Find where the given text appears and provide that cell's center as (X, Y) coordinate. 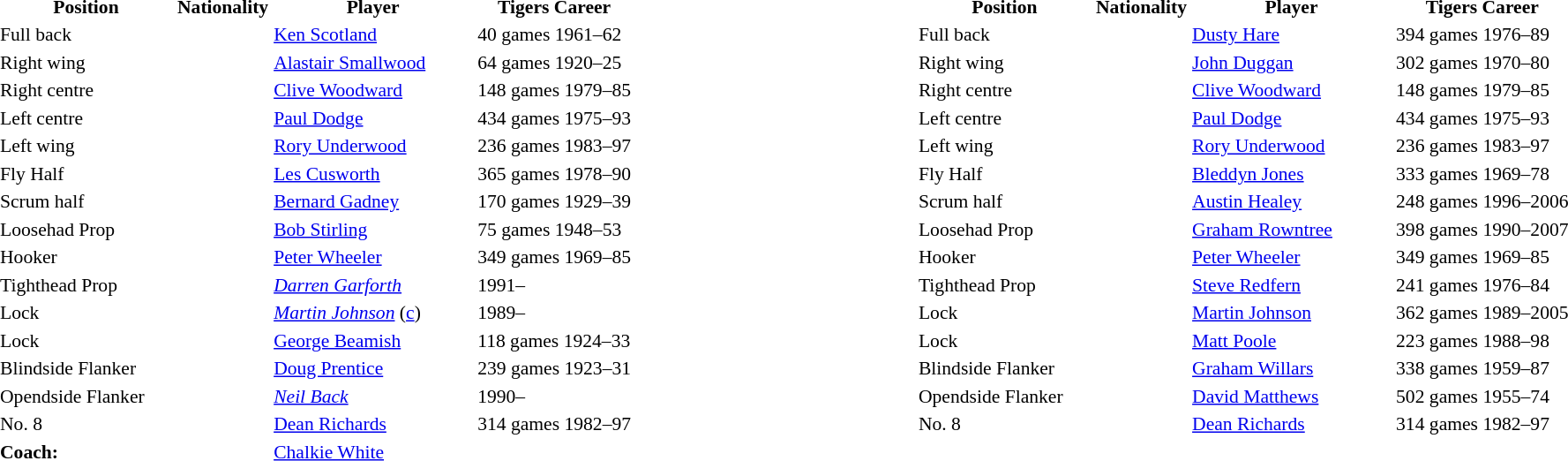
64 games 1920–25 (554, 62)
Fly Half (1004, 173)
Les Cusworth (373, 173)
236 games 1983–97 (554, 146)
George Beamish (373, 341)
148 games 1979–85 (554, 90)
Right wing (1004, 62)
Graham Willars (1292, 368)
75 games 1948–53 (554, 230)
David Matthews (1292, 396)
Matt Poole (1292, 341)
Dusty Hare (1292, 34)
Opendside Flanker (1004, 396)
Neil Back (373, 396)
Left wing (1004, 146)
Ken Scotland (373, 34)
Alastair Smallwood (373, 62)
170 games 1929–39 (554, 201)
Steve Redfern (1292, 284)
Full back (1004, 34)
Hooker (1004, 257)
434 games 1975–93 (554, 118)
1989– (554, 313)
365 games 1978–90 (554, 173)
No. 8 (1004, 424)
Bernard Gadney (373, 201)
1990– (554, 396)
40 games 1961–62 (554, 34)
Scrum half (1004, 201)
Bob Stirling (373, 230)
Left centre (1004, 118)
Graham Rowntree (1292, 230)
1991– (554, 284)
Darren Garforth (373, 284)
Bleddyn Jones (1292, 173)
314 games 1982–97 (554, 424)
Martin Johnson (c) (373, 313)
Austin Healey (1292, 201)
John Duggan (1292, 62)
239 games 1923–31 (554, 368)
Right centre (1004, 90)
Martin Johnson (1292, 313)
118 games 1924–33 (554, 341)
Tighthead Prop (1004, 284)
Doug Prentice (373, 368)
349 games 1969–85 (554, 257)
Blindside Flanker (1004, 368)
Loosehad Prop (1004, 230)
